Detect which cell encompasses the target text, then output its [x, y] center coordinate. 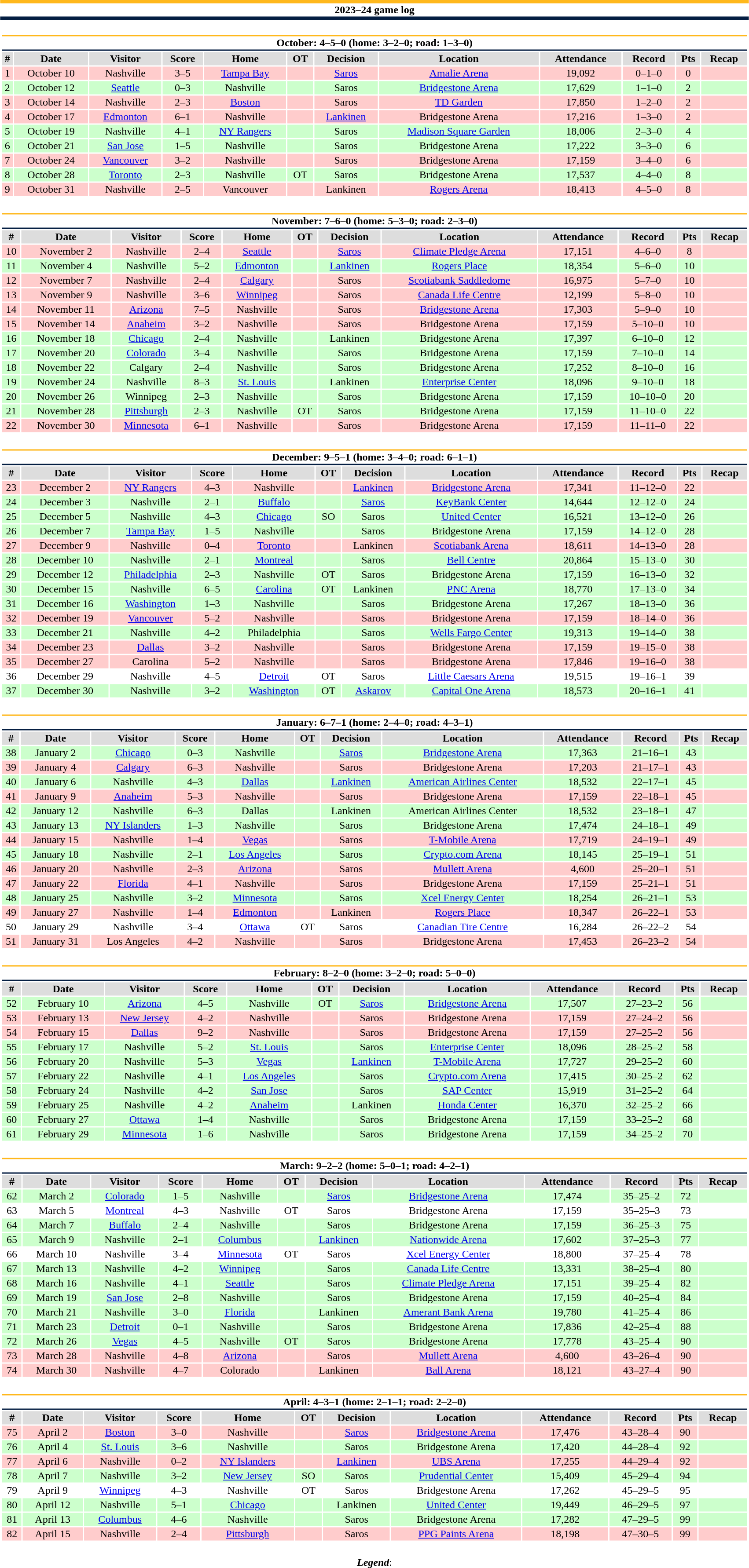
17,420 [565, 1447]
4–5–0 [649, 190]
March 13 [56, 1269]
1 [7, 73]
January: 6–7–1 (home: 2–4–0; road: 4–3–1) [374, 722]
April 4 [53, 1447]
November 7 [66, 280]
23 [11, 488]
January 25 [55, 898]
41–25–4 [642, 1312]
18,347 [583, 913]
0–1 [181, 1327]
40–25–4 [642, 1298]
45–29–5 [641, 1491]
3–4–0 [649, 161]
March 9 [56, 1240]
January 22 [55, 884]
9 [7, 190]
April 9 [53, 1491]
26–22–2 [650, 927]
UBS Arena [456, 1462]
97 [686, 1505]
33–25–2 [644, 1119]
11–10–0 [648, 411]
16,975 [578, 280]
December 2 [65, 488]
19,449 [565, 1505]
65 [11, 1240]
19,780 [568, 1312]
20,864 [578, 560]
Rogers Arena [459, 190]
35–25–2 [642, 1196]
February 13 [63, 1018]
October 19 [51, 132]
1–3–0 [649, 117]
7–5 [202, 309]
42–25–4 [642, 1327]
Nationwide Arena [448, 1240]
December 15 [65, 589]
18,770 [578, 589]
17,846 [578, 662]
17,252 [578, 367]
45–29–4 [641, 1476]
17,303 [578, 309]
11–11–0 [648, 425]
67 [11, 1269]
PNC Arena [471, 589]
April 13 [53, 1520]
December 30 [65, 691]
SAP Center [467, 1090]
Wells Fargo Center [471, 633]
69 [11, 1298]
March 21 [56, 1312]
43–26–4 [642, 1356]
13–12–0 [648, 517]
26–23–2 [650, 942]
16,284 [583, 927]
KeyBank Center [471, 502]
February 10 [63, 1003]
17,602 [568, 1240]
Bell Centre [471, 560]
March 2 [56, 1196]
31 [11, 604]
Canadian Tire Centre [463, 927]
17,282 [565, 1520]
March 5 [56, 1211]
Ball Arena [448, 1370]
5–1 [179, 1505]
October 31 [51, 190]
26–22–1 [650, 913]
2–8 [181, 1298]
17,453 [583, 942]
19,515 [578, 676]
Prudential Center [456, 1476]
24–18–1 [650, 826]
PPG Paints Arena [456, 1534]
March 30 [56, 1370]
15,409 [565, 1476]
October: 4–5–0 (home: 3–2–0; road: 1–3–0) [374, 43]
37 [11, 691]
Capital One Arena [471, 691]
19,313 [578, 633]
5–9–0 [648, 309]
4–6 [179, 1520]
11–12–0 [648, 488]
17,836 [568, 1327]
19–16–1 [648, 676]
October 21 [51, 146]
November 4 [66, 266]
63 [11, 1211]
19,092 [581, 73]
April 2 [53, 1433]
March 10 [56, 1254]
0–4 [212, 546]
19 [11, 382]
16,521 [578, 517]
18,006 [581, 132]
84 [686, 1298]
December 3 [65, 502]
17,778 [568, 1341]
February 20 [63, 1061]
71 [11, 1327]
32–25–2 [644, 1105]
November 9 [66, 295]
November 18 [66, 338]
18–14–0 [648, 618]
21 [11, 411]
42 [11, 811]
5–10–0 [648, 324]
95 [686, 1491]
18,611 [578, 546]
10–10–0 [648, 396]
March: 9–2–2 (home: 5–0–1; road: 4–2–1) [374, 1166]
17,397 [578, 338]
17,850 [581, 102]
22–18–1 [650, 797]
17,255 [565, 1462]
December 21 [65, 633]
23–18–1 [650, 811]
22–17–1 [650, 782]
38–25–4 [642, 1269]
January 15 [55, 840]
4–6–0 [648, 251]
17–13–0 [648, 589]
18,573 [578, 691]
34–25–2 [644, 1134]
46 [11, 869]
40 [11, 782]
December 23 [65, 647]
7–10–0 [648, 353]
December 10 [65, 560]
19–16–0 [648, 662]
3 [7, 102]
44–29–4 [641, 1462]
17,629 [581, 88]
17,363 [583, 753]
17,203 [583, 768]
35–25–3 [642, 1211]
Amerant Bank Arena [448, 1312]
18,145 [583, 855]
March 26 [56, 1341]
4–7 [181, 1370]
13,331 [568, 1269]
February 22 [63, 1076]
5–8–0 [648, 295]
2023–24 game log [374, 10]
January 9 [55, 797]
8–3 [202, 382]
2–5 [183, 190]
December 16 [65, 604]
January 29 [55, 927]
April 7 [53, 1476]
25–21–1 [650, 884]
21–17–1 [650, 768]
18,254 [583, 898]
18,121 [568, 1370]
December 12 [65, 575]
April 6 [53, 1462]
Scotiabank Arena [471, 546]
January 13 [55, 826]
Madison Square Garden [459, 132]
33 [11, 633]
December 9 [65, 546]
31–25–2 [644, 1090]
15 [11, 324]
March 19 [56, 1298]
15–13–0 [648, 560]
14–12–0 [648, 531]
January 2 [55, 753]
79 [12, 1491]
8–10–0 [648, 367]
61 [11, 1134]
December 7 [65, 531]
November 14 [66, 324]
30–25–2 [644, 1076]
March 23 [56, 1327]
6–5 [212, 589]
Scotiabank Saddledome [459, 280]
81 [12, 1520]
21–16–1 [650, 753]
16,370 [572, 1105]
18,354 [578, 266]
1–6 [205, 1134]
3–5 [183, 73]
February: 8–2–0 (home: 3–2–0; road: 5–0–0) [374, 973]
5–6–0 [648, 266]
19–14–0 [648, 633]
5–7–0 [648, 280]
19–15–0 [648, 647]
59 [11, 1105]
November: 7–6–0 (home: 5–3–0; road: 2–3–0) [374, 221]
44–28–4 [641, 1447]
October 28 [51, 175]
25–20–1 [650, 869]
2–3–0 [649, 132]
Amalie Arena [459, 73]
18,413 [581, 190]
17,341 [578, 488]
January 27 [55, 913]
October 10 [51, 73]
November 28 [66, 411]
March 7 [56, 1225]
February 27 [63, 1119]
November 24 [66, 382]
November 20 [66, 353]
1–1–0 [649, 88]
February 17 [63, 1047]
18–13–0 [648, 604]
37–25–4 [642, 1254]
17 [11, 353]
Little Caesars Arena [471, 676]
9–10–0 [648, 382]
88 [686, 1327]
December 5 [65, 517]
October 12 [51, 88]
43–28–4 [641, 1433]
18,198 [565, 1534]
7 [7, 161]
12–12–0 [648, 502]
46–29–5 [641, 1505]
0 [688, 73]
Honda Center [467, 1105]
November 26 [66, 396]
17,262 [565, 1491]
6–10–0 [648, 338]
March 16 [56, 1283]
74 [11, 1370]
January 20 [55, 869]
TD Garden [459, 102]
January 4 [55, 768]
5 [7, 132]
25–19–1 [650, 855]
35 [11, 662]
January 31 [55, 942]
20–16–1 [648, 691]
January 12 [55, 811]
15,919 [572, 1090]
17,222 [581, 146]
27–25–2 [644, 1032]
52 [11, 1003]
April 15 [53, 1534]
4–8 [181, 1356]
94 [686, 1476]
27–24–2 [644, 1018]
December: 9–5–1 (home: 3–4–0; road: 6–1–1) [374, 457]
17,507 [572, 1003]
1–2–0 [649, 102]
12,199 [578, 295]
86 [686, 1312]
December 29 [65, 676]
February 24 [63, 1090]
17,537 [581, 175]
25 [11, 517]
4–4–0 [649, 175]
0–1–0 [649, 73]
April: 4–3–1 (home: 2–1–1; road: 2–2–0) [374, 1402]
47–29–5 [641, 1520]
37–25–3 [642, 1240]
26–21–1 [650, 898]
9–2 [205, 1032]
57 [11, 1076]
February 15 [63, 1032]
27–23–2 [644, 1003]
24–19–1 [650, 840]
13 [11, 295]
3–3–0 [649, 146]
43–27–4 [642, 1370]
December 27 [65, 662]
January 6 [55, 782]
44 [11, 840]
17,415 [572, 1076]
14–13–0 [648, 546]
14,644 [578, 502]
November 30 [66, 425]
29 [11, 575]
0–2 [179, 1462]
17,267 [578, 604]
18,800 [568, 1254]
October 24 [51, 161]
17,476 [565, 1433]
March 28 [56, 1356]
11 [11, 266]
November 2 [66, 251]
October 17 [51, 117]
76 [12, 1447]
39–25–4 [642, 1283]
January 18 [55, 855]
36–25–3 [642, 1225]
55 [11, 1047]
December 19 [65, 618]
50 [11, 927]
17,727 [572, 1061]
16–13–0 [648, 575]
November 11 [66, 309]
43–25–4 [642, 1341]
February 25 [63, 1105]
Askarov [373, 691]
February 29 [63, 1134]
17,216 [581, 117]
27 [11, 546]
October 14 [51, 102]
29–25–2 [644, 1061]
April 12 [53, 1505]
48 [11, 898]
November 22 [66, 367]
47–30–5 [641, 1534]
17,719 [583, 840]
28–25–2 [644, 1047]
